From the cell containing the given text, extract its center point as (x, y) coordinate. 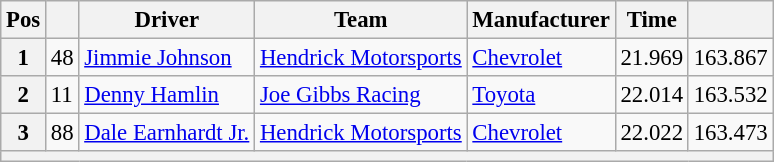
163.473 (730, 133)
22.014 (652, 95)
1 (24, 58)
Joe Gibbs Racing (361, 95)
48 (62, 58)
2 (24, 95)
Time (652, 20)
11 (62, 95)
88 (62, 133)
Denny Hamlin (167, 95)
Team (361, 20)
22.022 (652, 133)
Driver (167, 20)
21.969 (652, 58)
Jimmie Johnson (167, 58)
Manufacturer (541, 20)
163.532 (730, 95)
3 (24, 133)
163.867 (730, 58)
Toyota (541, 95)
Pos (24, 20)
Dale Earnhardt Jr. (167, 133)
